Capture the cell that displays the provided text and extract its [x, y] central coordinate. 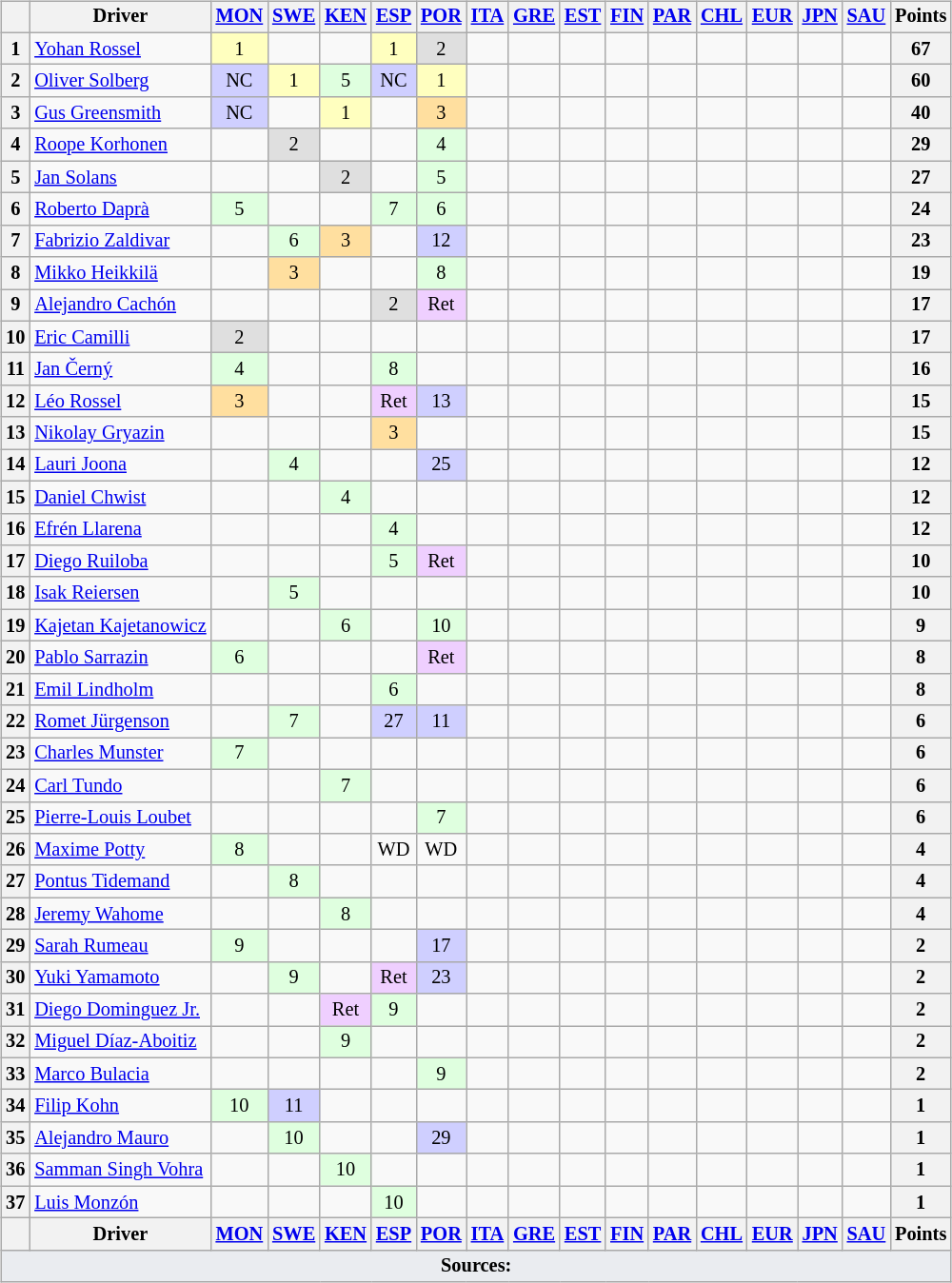
67 [921, 49]
28 [15, 914]
Efrén Llarena [120, 529]
Daniel Chwist [120, 497]
Charles Munster [120, 754]
Samman Singh Vohra [120, 1170]
35 [15, 1138]
37 [15, 1202]
Sarah Rumeau [120, 946]
Oliver Solberg [120, 81]
18 [15, 593]
Miguel Díaz-Aboitiz [120, 1042]
60 [921, 81]
30 [15, 977]
Filip Kohn [120, 1106]
Nikolay Gryazin [120, 433]
20 [15, 658]
Sources: [476, 1266]
Roope Korhonen [120, 145]
Lauri Joona [120, 465]
Emil Lindholm [120, 689]
Isak Reiersen [120, 593]
Romet Jürgenson [120, 721]
Jan Solans [120, 177]
Alejandro Cachón [120, 306]
Mikko Heikkilä [120, 273]
Marco Bulacia [120, 1074]
40 [921, 113]
31 [15, 1010]
Luis Monzón [120, 1202]
32 [15, 1042]
21 [15, 689]
Eric Camilli [120, 337]
22 [15, 721]
Kajetan Kajetanowicz [120, 625]
26 [15, 850]
Diego Ruiloba [120, 562]
Léo Rossel [120, 402]
Pablo Sarrazin [120, 658]
Yuki Yamamoto [120, 977]
Roberto Daprà [120, 209]
14 [15, 465]
Alejandro Mauro [120, 1138]
Gus Greensmith [120, 113]
Yohan Rossel [120, 49]
Pontus Tidemand [120, 881]
36 [15, 1170]
33 [15, 1074]
Jeremy Wahome [120, 914]
Pierre-Louis Loubet [120, 818]
Carl Tundo [120, 785]
Fabrizio Zaldivar [120, 241]
34 [15, 1106]
Jan Černý [120, 369]
Diego Dominguez Jr. [120, 1010]
Maxime Potty [120, 850]
